Return (x, y) of the center of cell containing provided text 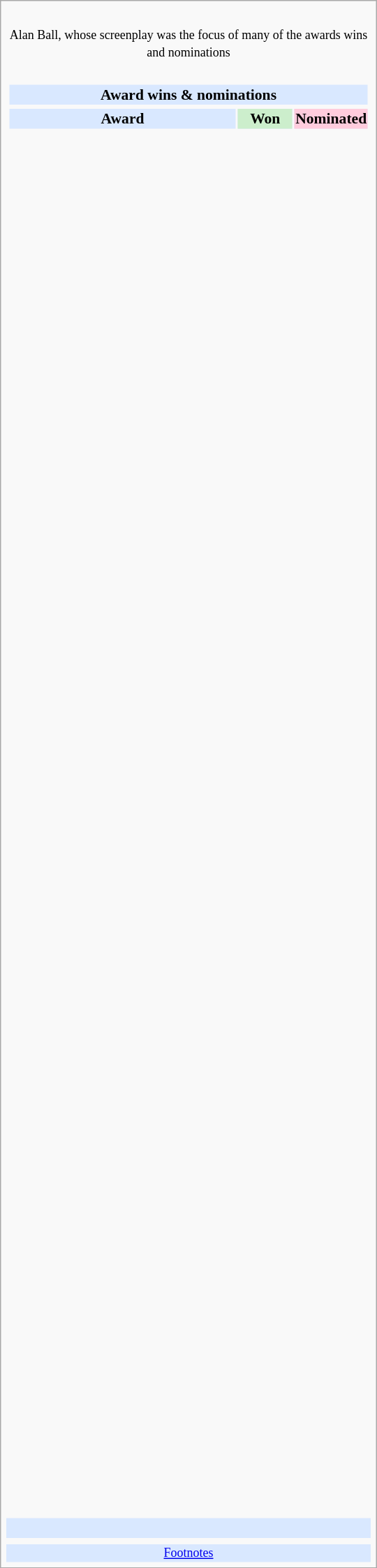
Award (122, 119)
Award wins & nominations Award Won Nominated (188, 790)
Award wins & nominations (188, 94)
Won (265, 119)
Nominated (331, 119)
Footnotes (188, 1553)
Alan Ball, whose screenplay was the focus of many of the awards wins and nominations (188, 34)
